Search for the cell housing the specified text and yield its [x, y] center coordinate. 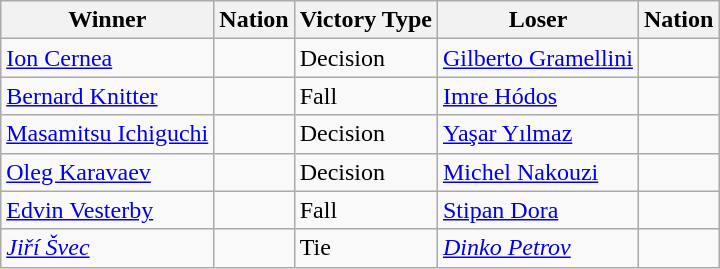
Loser [538, 20]
Victory Type [366, 20]
Masamitsu Ichiguchi [108, 134]
Imre Hódos [538, 96]
Michel Nakouzi [538, 172]
Stipan Dora [538, 210]
Oleg Karavaev [108, 172]
Yaşar Yılmaz [538, 134]
Jiří Švec [108, 248]
Dinko Petrov [538, 248]
Edvin Vesterby [108, 210]
Bernard Knitter [108, 96]
Gilberto Gramellini [538, 58]
Winner [108, 20]
Ion Cernea [108, 58]
Tie [366, 248]
